Output the (x, y) coordinate of the center of the cell containing the given text.  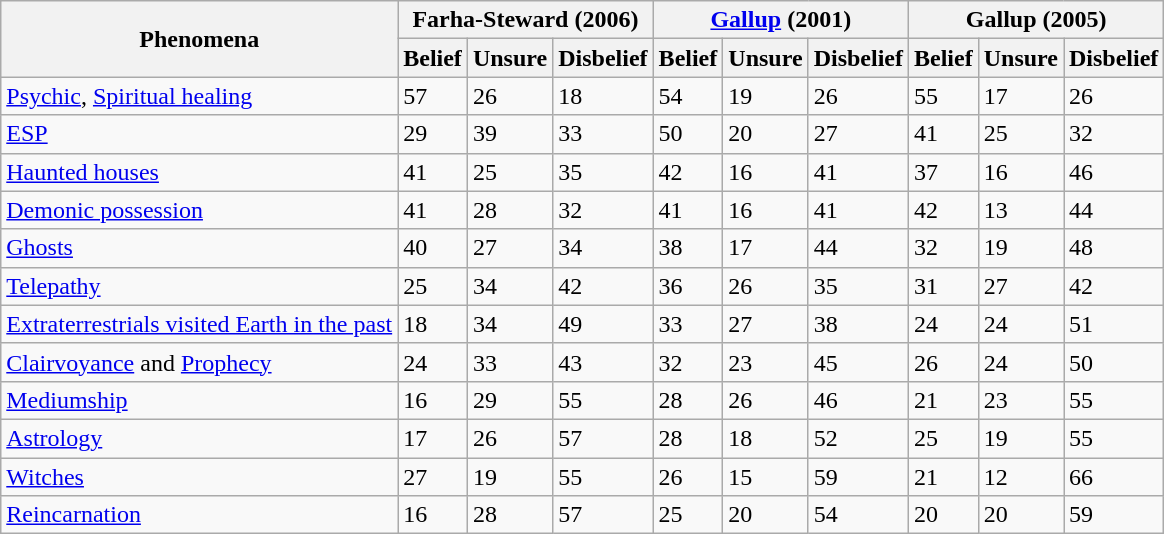
45 (858, 362)
39 (510, 134)
48 (1114, 248)
13 (1020, 210)
Telepathy (200, 286)
Reincarnation (200, 515)
Clairvoyance and Prophecy (200, 362)
40 (433, 248)
Gallup (2001) (780, 20)
Mediumship (200, 400)
15 (766, 477)
Haunted houses (200, 172)
37 (943, 172)
ESP (200, 134)
66 (1114, 477)
49 (603, 324)
36 (688, 286)
Gallup (2005) (1036, 20)
Witches (200, 477)
Ghosts (200, 248)
52 (858, 438)
43 (603, 362)
Demonic possession (200, 210)
51 (1114, 324)
Psychic, Spiritual healing (200, 96)
12 (1020, 477)
Farha-Steward (2006) (526, 20)
31 (943, 286)
Phenomena (200, 39)
Extraterrestrials visited Earth in the past (200, 324)
Astrology (200, 438)
